Output the [X, Y] coordinate of the center of the cell containing the given text.  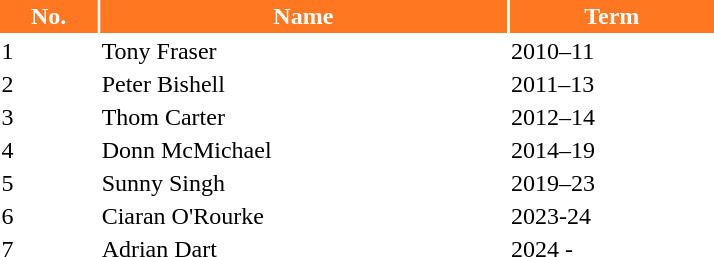
Ciaran O'Rourke [303, 216]
6 [48, 216]
Term [612, 16]
3 [48, 117]
Peter Bishell [303, 84]
2010–11 [612, 51]
1 [48, 51]
2014–19 [612, 150]
Name [303, 16]
No. [48, 16]
2019–23 [612, 183]
2012–14 [612, 117]
Tony Fraser [303, 51]
2011–13 [612, 84]
5 [48, 183]
Sunny Singh [303, 183]
2 [48, 84]
Donn McMichael [303, 150]
4 [48, 150]
2023-24 [612, 216]
Thom Carter [303, 117]
